Pinpoint the cell where the given text exists, returning its [x, y] midpoint coordinate. 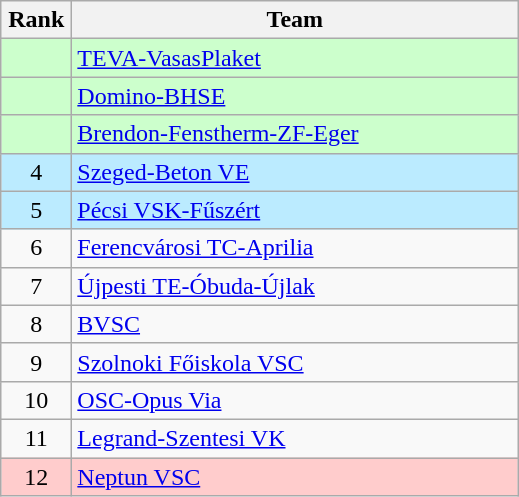
Rank [36, 20]
12 [36, 477]
6 [36, 248]
10 [36, 400]
Szolnoki Főiskola VSC [295, 362]
9 [36, 362]
Neptun VSC [295, 477]
Ferencvárosi TC-Aprilia [295, 248]
11 [36, 438]
TEVA-VasasPlaket [295, 58]
Szeged-Beton VE [295, 172]
Domino-BHSE [295, 96]
Team [295, 20]
5 [36, 210]
Legrand-Szentesi VK [295, 438]
BVSC [295, 324]
7 [36, 286]
OSC-Opus Via [295, 400]
Újpesti TE-Óbuda-Újlak [295, 286]
Brendon-Fenstherm-ZF-Eger [295, 134]
4 [36, 172]
8 [36, 324]
Pécsi VSK-Fűszért [295, 210]
